Identify which cell holds the provided text, then report its [x, y] central coordinate. 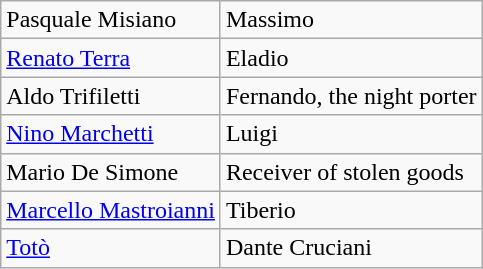
Fernando, the night porter [351, 96]
Totò [111, 248]
Tiberio [351, 210]
Renato Terra [111, 58]
Eladio [351, 58]
Pasquale Misiano [111, 20]
Marcello Mastroianni [111, 210]
Luigi [351, 134]
Nino Marchetti [111, 134]
Mario De Simone [111, 172]
Massimo [351, 20]
Dante Cruciani [351, 248]
Receiver of stolen goods [351, 172]
Aldo Trifiletti [111, 96]
